Pinpoint the cell where the given text exists, returning its [x, y] midpoint coordinate. 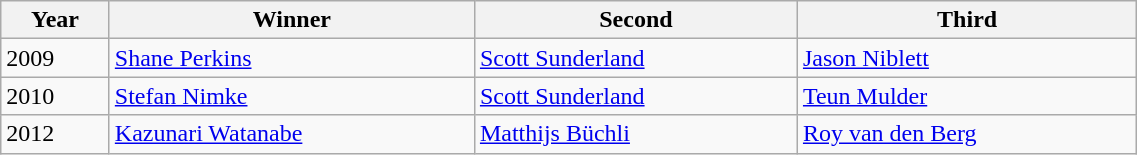
Kazunari Watanabe [292, 134]
Stefan Nimke [292, 96]
2009 [56, 58]
Roy van den Berg [966, 134]
Matthijs Büchli [636, 134]
Jason Niblett [966, 58]
Shane Perkins [292, 58]
2012 [56, 134]
Year [56, 20]
Third [966, 20]
Second [636, 20]
2010 [56, 96]
Teun Mulder [966, 96]
Winner [292, 20]
